Search for the cell housing the specified text and yield its [X, Y] center coordinate. 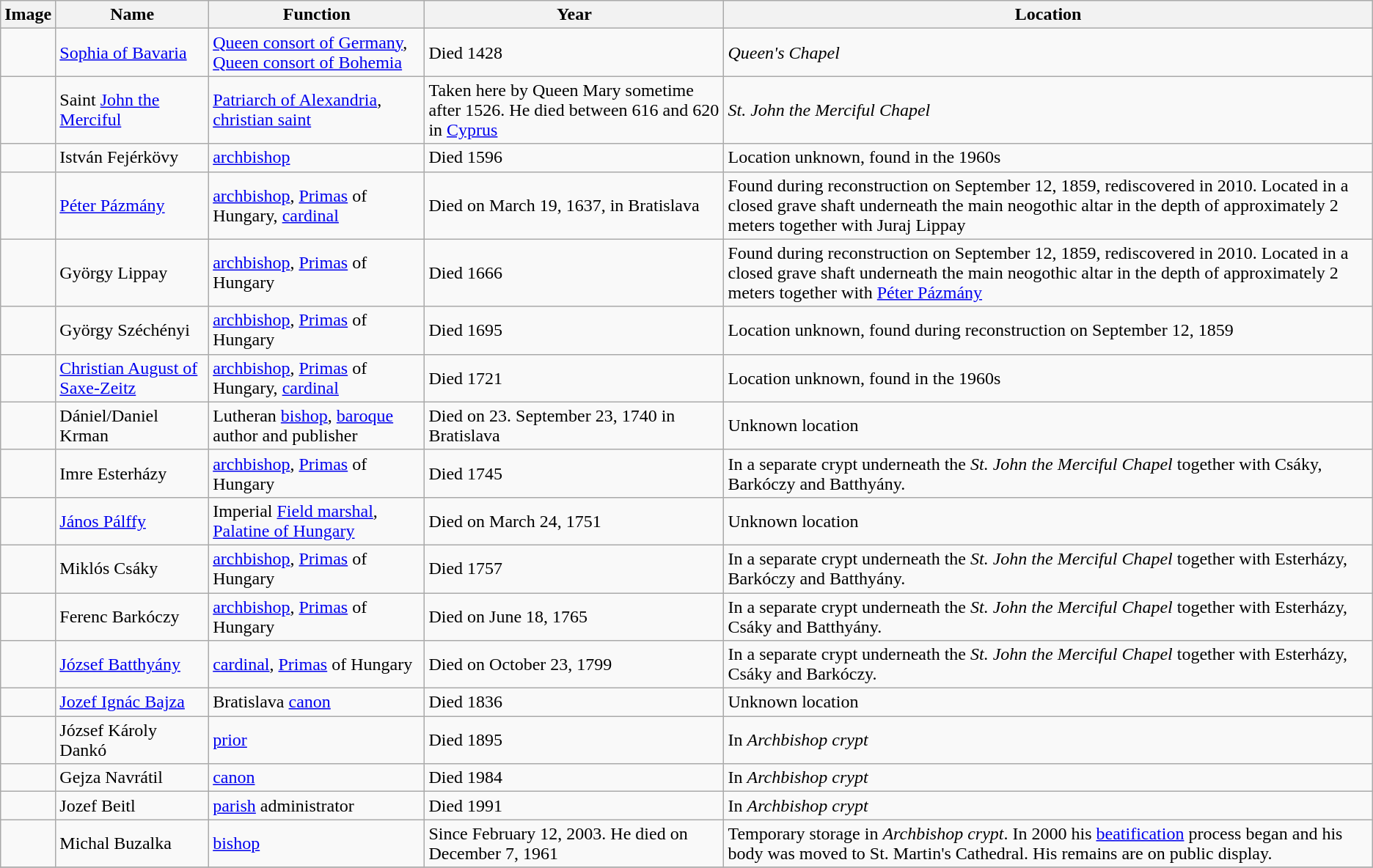
Died 1428 [574, 53]
In a separate crypt underneath the St. John the Merciful Chapel together with Csáky, Barkóczy and Batthyány. [1048, 474]
Imre Esterházy [132, 474]
In a separate crypt underneath the St. John the Merciful Chapel together with Esterházy, Barkóczy and Batthyány. [1048, 569]
Christian August of Saxe-Zeitz [132, 378]
canon [317, 778]
Lutheran bishop, baroque author and publisher [317, 425]
Died 1991 [574, 806]
bishop [317, 843]
György Lippay [132, 273]
Since February 12, 2003. He died on December 7, 1961 [574, 843]
Gejza Navrátil [132, 778]
Died on 23. September 23, 1740 in Bratislava [574, 425]
József Károly Dankó [132, 740]
József Batthyány [132, 664]
Imperial Field marshal, Palatine of Hungary [317, 521]
cardinal, Primas of Hungary [317, 664]
Michal Buzalka [132, 843]
Died on March 24, 1751 [574, 521]
Location [1048, 15]
prior [317, 740]
Location unknown, found during reconstruction on September 12, 1859 [1048, 330]
Saint John the Merciful [132, 110]
Died 1695 [574, 330]
Died on March 19, 1637, in Bratislava [574, 205]
Dániel/Daniel Krman [132, 425]
Died 1666 [574, 273]
Function [317, 15]
Péter Pázmány [132, 205]
Patriarch of Alexandria, christian saint [317, 110]
Died 1895 [574, 740]
St. John the Merciful Chapel [1048, 110]
Jozef Beitl [132, 806]
János Pálffy [132, 521]
archbishop [317, 158]
Died 1836 [574, 702]
parish administrator [317, 806]
Name [132, 15]
Image [28, 15]
István Fejérkövy [132, 158]
Sophia of Bavaria [132, 53]
Died 1757 [574, 569]
Died on June 18, 1765 [574, 616]
Bratislava canon [317, 702]
Ferenc Barkóczy [132, 616]
György Széchényi [132, 330]
Jozef Ignác Bajza [132, 702]
Year [574, 15]
Died 1721 [574, 378]
Queen consort of Germany, Queen consort of Bohemia [317, 53]
Died 1596 [574, 158]
In a separate crypt underneath the St. John the Merciful Chapel together with Esterházy, Csáky and Batthyány. [1048, 616]
Miklós Csáky [132, 569]
Died on October 23, 1799 [574, 664]
Died 1984 [574, 778]
Died 1745 [574, 474]
Queen's Chapel [1048, 53]
In a separate crypt underneath the St. John the Merciful Chapel together with Esterházy, Csáky and Barkóczy. [1048, 664]
Taken here by Queen Mary sometime after 1526. He died between 616 and 620 in Cyprus [574, 110]
